From the cell containing the given text, extract its center point as [X, Y] coordinate. 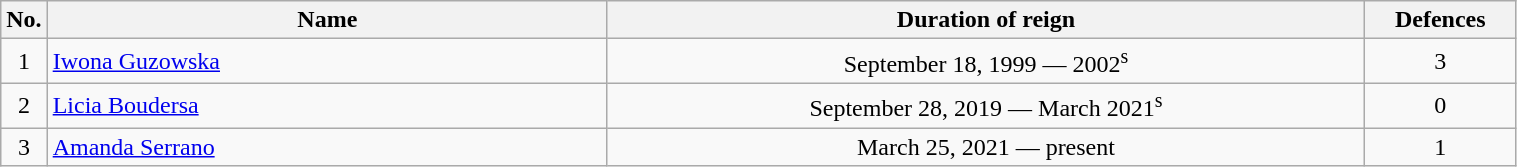
Amanda Serrano [327, 147]
Name [327, 20]
0 [1441, 106]
Duration of reign [986, 20]
September 18, 1999 — 2002s [986, 62]
2 [24, 106]
March 25, 2021 — present [986, 147]
Defences [1441, 20]
September 28, 2019 — March 2021s [986, 106]
Licia Boudersa [327, 106]
Iwona Guzowska [327, 62]
No. [24, 20]
